Find where the given text appears and provide that cell's center as (x, y) coordinate. 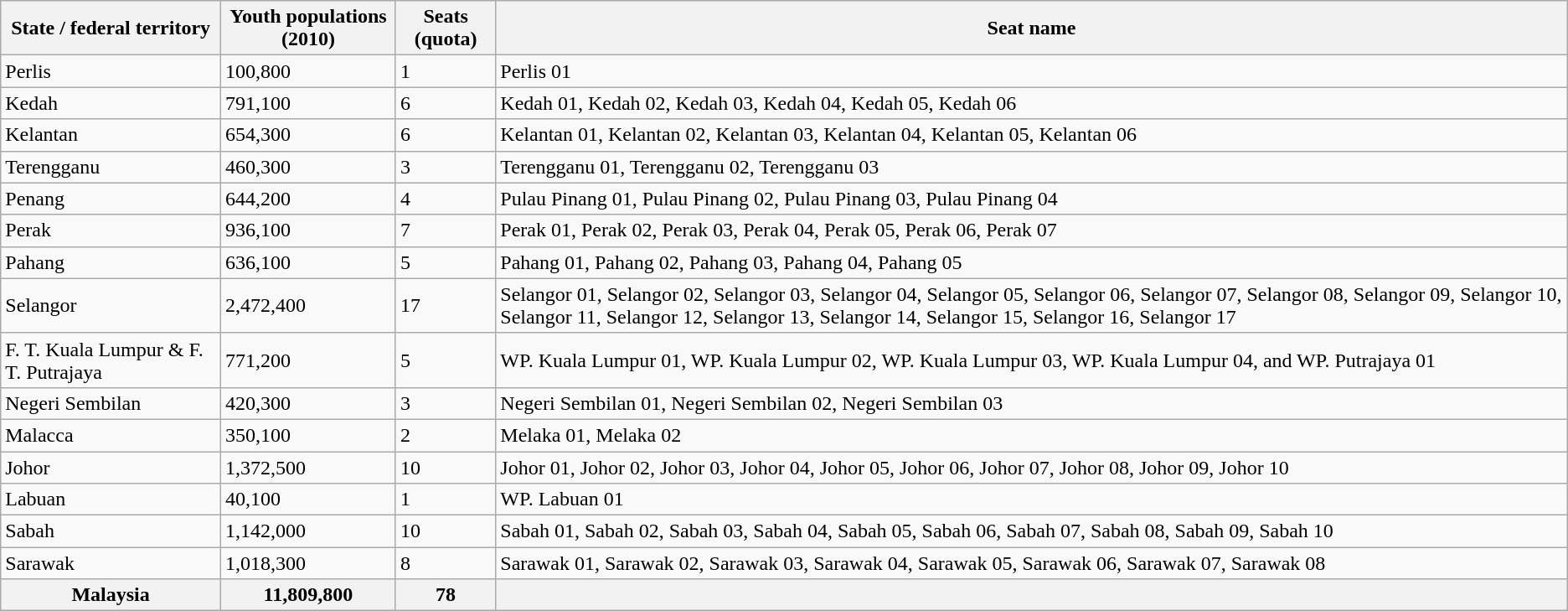
936,100 (308, 230)
4 (446, 199)
Perlis 01 (1032, 71)
Seat name (1032, 28)
Johor (111, 467)
Melaka 01, Melaka 02 (1032, 435)
Selangor (111, 305)
Perak 01, Perak 02, Perak 03, Perak 04, Perak 05, Perak 06, Perak 07 (1032, 230)
2,472,400 (308, 305)
350,100 (308, 435)
Malaysia (111, 595)
Sarawak 01, Sarawak 02, Sarawak 03, Sarawak 04, Sarawak 05, Sarawak 06, Sarawak 07, Sarawak 08 (1032, 563)
Terengganu 01, Terengganu 02, Terengganu 03 (1032, 167)
Johor 01, Johor 02, Johor 03, Johor 04, Johor 05, Johor 06, Johor 07, Johor 08, Johor 09, Johor 10 (1032, 467)
Pahang (111, 262)
Youth populations (2010) (308, 28)
Perak (111, 230)
Pahang 01, Pahang 02, Pahang 03, Pahang 04, Pahang 05 (1032, 262)
WP. Kuala Lumpur 01, WP. Kuala Lumpur 02, WP. Kuala Lumpur 03, WP. Kuala Lumpur 04, and WP. Putrajaya 01 (1032, 360)
F. T. Kuala Lumpur & F. T. Putrajaya (111, 360)
644,200 (308, 199)
1,142,000 (308, 531)
654,300 (308, 135)
Pulau Pinang 01, Pulau Pinang 02, Pulau Pinang 03, Pulau Pinang 04 (1032, 199)
11,809,800 (308, 595)
Sabah (111, 531)
Malacca (111, 435)
Kedah (111, 103)
WP. Labuan 01 (1032, 500)
Sabah 01, Sabah 02, Sabah 03, Sabah 04, Sabah 05, Sabah 06, Sabah 07, Sabah 08, Sabah 09, Sabah 10 (1032, 531)
771,200 (308, 360)
1,018,300 (308, 563)
Penang (111, 199)
7 (446, 230)
Kelantan 01, Kelantan 02, Kelantan 03, Kelantan 04, Kelantan 05, Kelantan 06 (1032, 135)
Kedah 01, Kedah 02, Kedah 03, Kedah 04, Kedah 05, Kedah 06 (1032, 103)
8 (446, 563)
78 (446, 595)
Negeri Sembilan (111, 403)
100,800 (308, 71)
Sarawak (111, 563)
17 (446, 305)
1,372,500 (308, 467)
Terengganu (111, 167)
Negeri Sembilan 01, Negeri Sembilan 02, Negeri Sembilan 03 (1032, 403)
State / federal territory (111, 28)
460,300 (308, 167)
791,100 (308, 103)
420,300 (308, 403)
Labuan (111, 500)
40,100 (308, 500)
Perlis (111, 71)
Kelantan (111, 135)
Seats (quota) (446, 28)
2 (446, 435)
636,100 (308, 262)
